For the text-containing cell, return its midpoint in [X, Y] coordinate format. 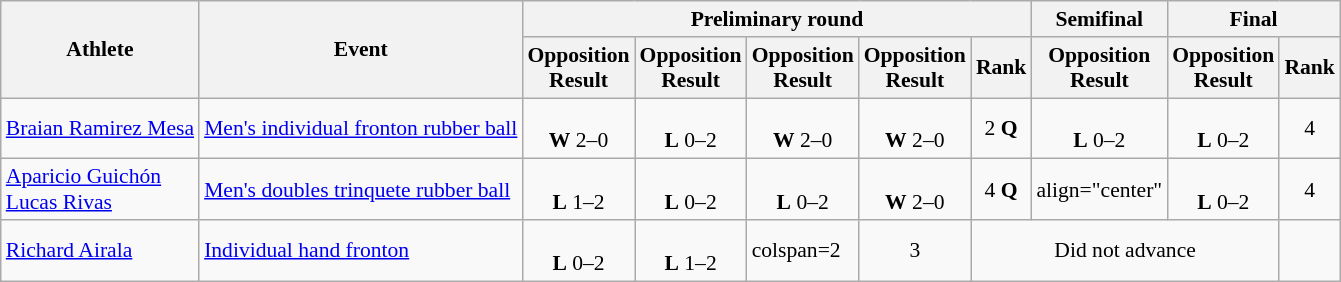
Men's individual fronton rubber ball [360, 128]
align="center" [1099, 190]
Individual hand fronton [360, 250]
colspan=2 [803, 250]
Aparicio Guichón Lucas Rivas [100, 190]
2 Q [1002, 128]
Final [1254, 19]
Did not advance [1125, 250]
Braian Ramirez Mesa [100, 128]
Richard Airala [100, 250]
4 Q [1002, 190]
Preliminary round [776, 19]
3 [915, 250]
Semifinal [1099, 19]
Men's doubles trinquete rubber ball [360, 190]
Athlete [100, 50]
Event [360, 50]
